Find where the given text appears and provide that cell's center as (x, y) coordinate. 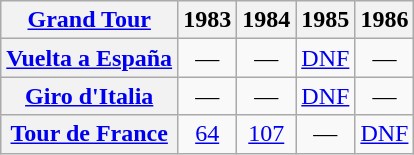
Vuelta a España (90, 58)
Tour de France (90, 134)
Giro d'Italia (90, 96)
107 (266, 134)
64 (208, 134)
1985 (326, 20)
1984 (266, 20)
Grand Tour (90, 20)
1983 (208, 20)
1986 (384, 20)
